Determine the (x, y) coordinate at the center of the cell enclosing the given text.  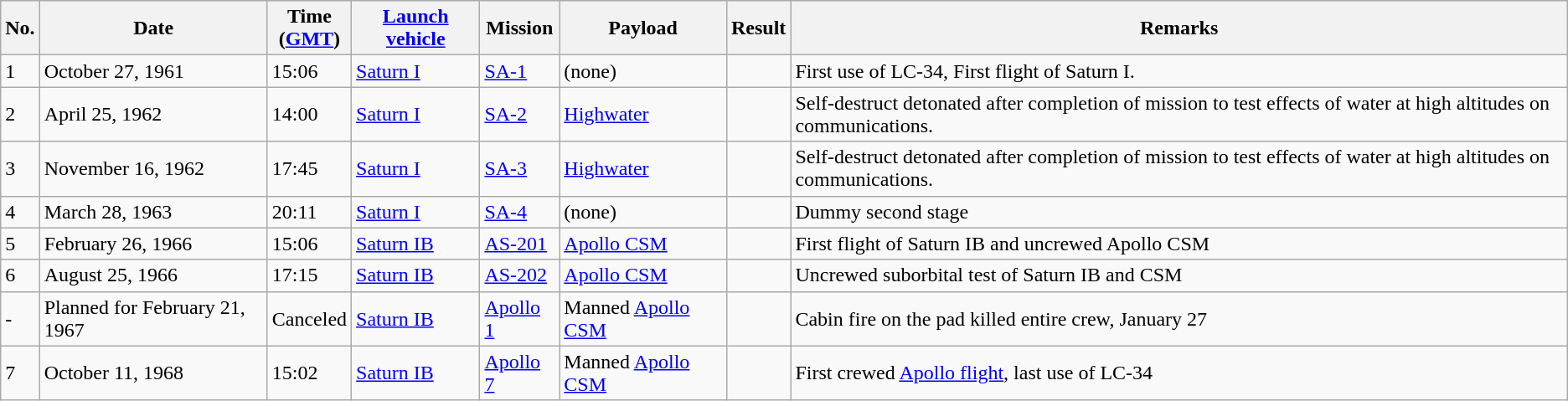
November 16, 1962 (153, 169)
Result (758, 28)
4 (20, 212)
AS-202 (519, 275)
Uncrewed suborbital test of Saturn IB and CSM (1179, 275)
1 (20, 71)
Canceled (309, 318)
Remarks (1179, 28)
17:15 (309, 275)
3 (20, 169)
Apollo 7 (519, 373)
Apollo 1 (519, 318)
First flight of Saturn IB and uncrewed Apollo CSM (1179, 244)
No. (20, 28)
2 (20, 114)
SA-4 (519, 212)
April 25, 1962 (153, 114)
5 (20, 244)
October 11, 1968 (153, 373)
SA-2 (519, 114)
First use of LC-34, First flight of Saturn I. (1179, 71)
20:11 (309, 212)
Launch vehicle (415, 28)
Mission (519, 28)
Payload (643, 28)
15:02 (309, 373)
SA-1 (519, 71)
First crewed Apollo flight, last use of LC-34 (1179, 373)
- (20, 318)
August 25, 1966 (153, 275)
Time(GMT) (309, 28)
Dummy second stage (1179, 212)
October 27, 1961 (153, 71)
Planned for February 21, 1967 (153, 318)
Cabin fire on the pad killed entire crew, January 27 (1179, 318)
AS-201 (519, 244)
March 28, 1963 (153, 212)
SA-3 (519, 169)
6 (20, 275)
February 26, 1966 (153, 244)
17:45 (309, 169)
7 (20, 373)
Date (153, 28)
14:00 (309, 114)
